From the cell containing the given text, extract its center point as [X, Y] coordinate. 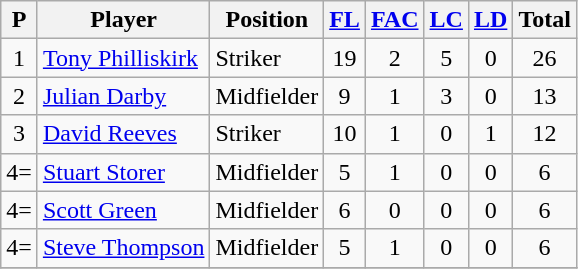
FL [345, 20]
LD [490, 20]
Tony Philliskirk [124, 58]
David Reeves [124, 134]
19 [345, 58]
Scott Green [124, 210]
Player [124, 20]
Julian Darby [124, 96]
13 [545, 96]
10 [345, 134]
Stuart Storer [124, 172]
LC [446, 20]
Steve Thompson [124, 248]
Position [267, 20]
12 [545, 134]
FAC [394, 20]
Total [545, 20]
26 [545, 58]
P [20, 20]
9 [345, 96]
